Capture the cell that displays the provided text and extract its (X, Y) central coordinate. 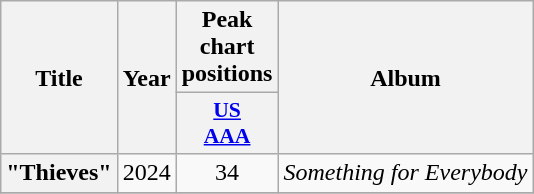
Album (406, 78)
"Thieves" (59, 173)
USAAA (227, 124)
Peak chart positions (227, 47)
Something for Everybody (406, 173)
Title (59, 78)
Year (146, 78)
34 (227, 173)
2024 (146, 173)
